Output the [x, y] coordinate of the center of the cell containing the given text.  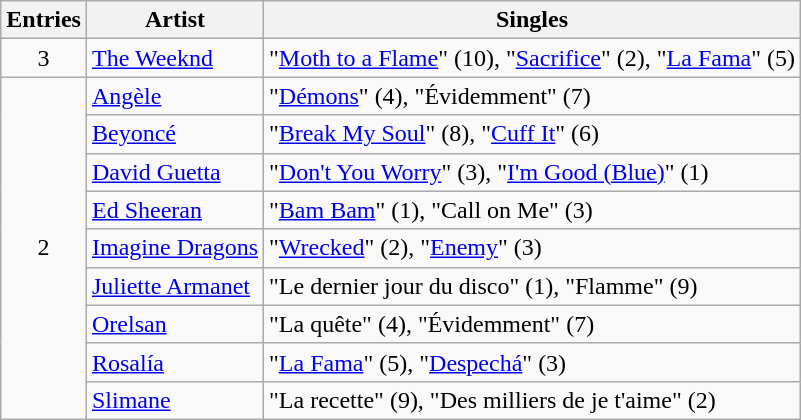
"La quête" (4), "Évidemment" (7) [532, 324]
"Moth to a Flame" (10), "Sacrifice" (2), "La Fama" (5) [532, 58]
The Weeknd [174, 58]
Ed Sheeran [174, 210]
Singles [532, 20]
3 [44, 58]
Imagine Dragons [174, 248]
Beyoncé [174, 134]
Rosalía [174, 362]
"Démons" (4), "Évidemment" (7) [532, 96]
2 [44, 248]
Orelsan [174, 324]
"Break My Soul" (8), "Cuff It" (6) [532, 134]
Artist [174, 20]
"Bam Bam" (1), "Call on Me" (3) [532, 210]
"La Fama" (5), "Despechá" (3) [532, 362]
"Wrecked" (2), "Enemy" (3) [532, 248]
David Guetta [174, 172]
Entries [44, 20]
"Don't You Worry" (3), "I'm Good (Blue)" (1) [532, 172]
Slimane [174, 400]
"La recette" (9), "Des milliers de je t'aime" (2) [532, 400]
Angèle [174, 96]
"Le dernier jour du disco" (1), "Flamme" (9) [532, 286]
Juliette Armanet [174, 286]
